Determine the (x, y) coordinate at the center of the cell enclosing the given text.  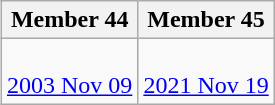
2003 Nov 09 (69, 72)
Member 44 (69, 20)
Member 45 (206, 20)
2021 Nov 19 (206, 72)
